For the text-containing cell, return its midpoint in [X, Y] coordinate format. 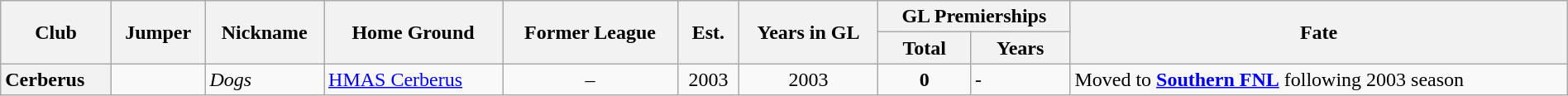
Fate [1318, 32]
Dogs [265, 79]
Years [1021, 48]
Former League [590, 32]
Home Ground [414, 32]
0 [925, 79]
Est. [709, 32]
- [1021, 79]
Total [925, 48]
Nickname [265, 32]
Club [56, 32]
GL Premierships [974, 17]
– [590, 79]
Moved to Southern FNL following 2003 season [1318, 79]
Jumper [158, 32]
Cerberus [56, 79]
HMAS Cerberus [414, 79]
Years in GL [809, 32]
